For the text-containing cell, return its midpoint in (X, Y) coordinate format. 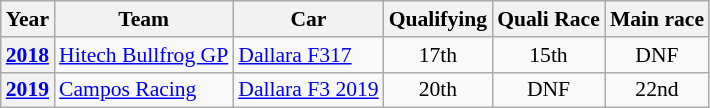
Car (308, 19)
Main race (657, 19)
Team (144, 19)
Dallara F317 (308, 55)
Year (28, 19)
17th (438, 55)
20th (438, 90)
Hitech Bullfrog GP (144, 55)
15th (548, 55)
22nd (657, 90)
Qualifying (438, 19)
2019 (28, 90)
Quali Race (548, 19)
2018 (28, 55)
Campos Racing (144, 90)
Dallara F3 2019 (308, 90)
